Determine the [x, y] coordinate at the center of the cell enclosing the given text.  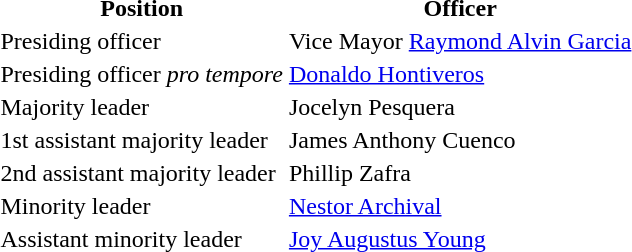
Vice Mayor Raymond Alvin Garcia [460, 41]
Jocelyn Pesquera [460, 107]
James Anthony Cuenco [460, 140]
Phillip Zafra [460, 173]
Nestor Archival [460, 206]
Donaldo Hontiveros [460, 74]
